Detect which cell encompasses the target text, then output its [x, y] center coordinate. 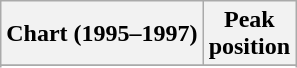
Chart (1995–1997) [102, 34]
Peakposition [249, 34]
